Find where the given text appears and provide that cell's center as [X, Y] coordinate. 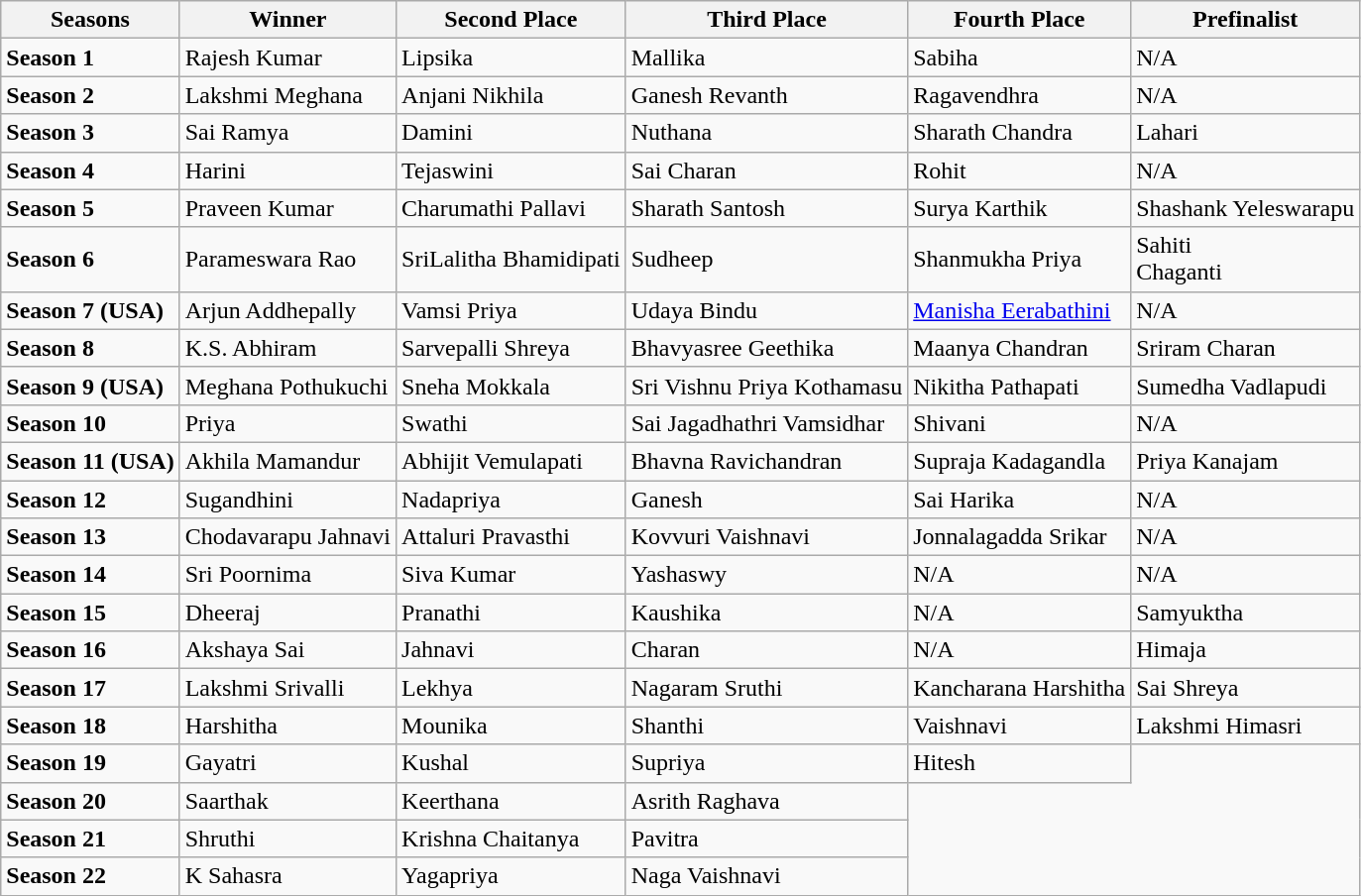
Season 6 [90, 260]
Season 3 [90, 133]
Mounika [511, 726]
Bhavna Ravichandran [767, 461]
Supraja Kadagandla [1019, 461]
Yashaswy [767, 575]
Hitesh [1019, 763]
Jonnalagadda Srikar [1019, 537]
Winner [287, 20]
Sai Ramya [287, 133]
Second Place [511, 20]
Prefinalist [1245, 20]
Shruthi [287, 839]
Meghana Pothukuchi [287, 386]
Saarthak [287, 801]
Season 15 [90, 613]
Krishna Chaitanya [511, 839]
Vamsi Priya [511, 310]
Kancharana Harshitha [1019, 688]
Asrith Raghava [767, 801]
Sri Vishnu Priya Kothamasu [767, 386]
Ganesh [767, 499]
Naga Vaishnavi [767, 876]
Chodavarapu Jahnavi [287, 537]
Season 1 [90, 57]
Sugandhini [287, 499]
Kaushika [767, 613]
Surya Karthik [1019, 208]
Nuthana [767, 133]
Season 10 [90, 423]
Lakshmi Meghana [287, 95]
Jahnavi [511, 650]
Nikitha Pathapati [1019, 386]
Nagaram Sruthi [767, 688]
Season 18 [90, 726]
Maanya Chandran [1019, 348]
Sabiha [1019, 57]
Season 13 [90, 537]
Sri Poornima [287, 575]
Tejaswini [511, 170]
K.S. Abhiram [287, 348]
Priya [287, 423]
Himaja [1245, 650]
Shanthi [767, 726]
Sneha Mokkala [511, 386]
Season 21 [90, 839]
Samyuktha [1245, 613]
Dheeraj [287, 613]
Akshaya Sai [287, 650]
Keerthana [511, 801]
Season 16 [90, 650]
Priya Kanajam [1245, 461]
Sai Jagadhathri Vamsidhar [767, 423]
Season 4 [90, 170]
SahitiChaganti [1245, 260]
Sarvepalli Shreya [511, 348]
Lekhya [511, 688]
Sumedha Vadlapudi [1245, 386]
Sharath Santosh [767, 208]
Lakshmi Himasri [1245, 726]
Praveen Kumar [287, 208]
Yagapriya [511, 876]
Ganesh Revanth [767, 95]
Season 17 [90, 688]
Damini [511, 133]
Sudheep [767, 260]
Kushal [511, 763]
Anjani Nikhila [511, 95]
Sriram Charan [1245, 348]
Seasons [90, 20]
Season 11 (USA) [90, 461]
Udaya Bindu [767, 310]
Mallika [767, 57]
Ragavendhra [1019, 95]
Akhila Mamandur [287, 461]
Charumathi Pallavi [511, 208]
Nadapriya [511, 499]
Attaluri Pravasthi [511, 537]
Season 5 [90, 208]
Parameswara Rao [287, 260]
Bhavyasree Geethika [767, 348]
Pranathi [511, 613]
Season 14 [90, 575]
Season 22 [90, 876]
Gayatri [287, 763]
Pavitra [767, 839]
Swathi [511, 423]
Season 20 [90, 801]
Sai Charan [767, 170]
Shashank Yeleswarapu [1245, 208]
Fourth Place [1019, 20]
Siva Kumar [511, 575]
Harshitha [287, 726]
Lipsika [511, 57]
Abhijit Vemulapati [511, 461]
Third Place [767, 20]
Charan [767, 650]
Season 7 (USA) [90, 310]
Sharath Chandra [1019, 133]
Kovvuri Vaishnavi [767, 537]
Lakshmi Srivalli [287, 688]
Rohit [1019, 170]
Season 12 [90, 499]
K Sahasra [287, 876]
Rajesh Kumar [287, 57]
Arjun Addhepally [287, 310]
Sai Harika [1019, 499]
Lahari [1245, 133]
Season 8 [90, 348]
Shivani [1019, 423]
SriLalitha Bhamidipati [511, 260]
Vaishnavi [1019, 726]
Harini [287, 170]
Sai Shreya [1245, 688]
Season 19 [90, 763]
Manisha Eerabathini [1019, 310]
Shanmukha Priya [1019, 260]
Season 9 (USA) [90, 386]
Supriya [767, 763]
Season 2 [90, 95]
